Return [X, Y] of the center of cell containing provided text 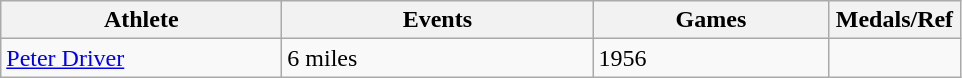
Events [438, 20]
Athlete [142, 20]
1956 [711, 58]
Medals/Ref [894, 20]
Games [711, 20]
Peter Driver [142, 58]
6 miles [438, 58]
